Scan for the cell matching the given text and deliver its (X, Y) coordinate at center. 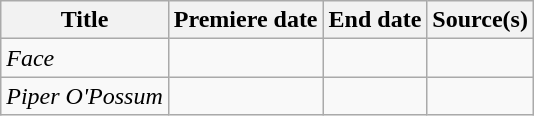
Piper O'Possum (85, 96)
End date (375, 20)
Title (85, 20)
Source(s) (480, 20)
Premiere date (246, 20)
Face (85, 58)
